Identify which cell holds the provided text, then report its [X, Y] central coordinate. 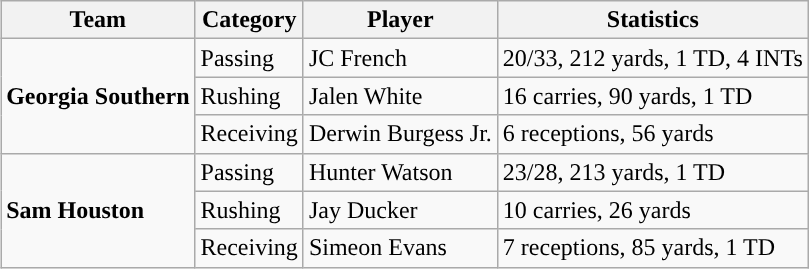
10 carries, 26 yards [652, 210]
Team [98, 20]
Jalen White [400, 96]
Jay Ducker [400, 210]
Simeon Evans [400, 248]
20/33, 212 yards, 1 TD, 4 INTs [652, 58]
Category [249, 20]
6 receptions, 56 yards [652, 134]
Sam Houston [98, 210]
Hunter Watson [400, 172]
Player [400, 20]
JC French [400, 58]
7 receptions, 85 yards, 1 TD [652, 248]
23/28, 213 yards, 1 TD [652, 172]
16 carries, 90 yards, 1 TD [652, 96]
Derwin Burgess Jr. [400, 134]
Georgia Southern [98, 96]
Statistics [652, 20]
